Locate the cell with the specified text and output its [x, y] center coordinate. 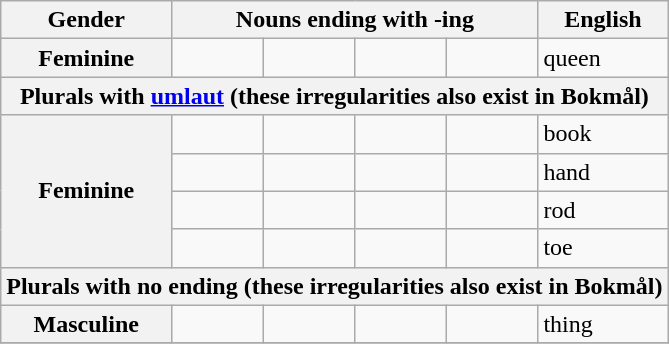
Plurals with umlaut (these irregularities also exist in Bokmål) [334, 96]
Masculine [86, 324]
thing [603, 324]
Gender [86, 20]
queen [603, 58]
rod [603, 210]
Nouns ending with -ing [355, 20]
book [603, 134]
English [603, 20]
toe [603, 248]
Plurals with no ending (these irregularities also exist in Bokmål) [334, 286]
hand [603, 172]
